Provide the (x, y) coordinate of the cell's center where the given text is located.  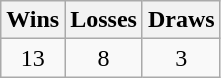
Draws (181, 20)
Losses (104, 20)
Wins (33, 20)
8 (104, 58)
3 (181, 58)
13 (33, 58)
